Identify which cell holds the provided text, then report its (X, Y) central coordinate. 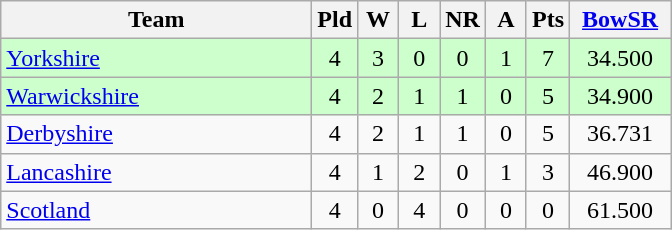
A (506, 20)
Scotland (156, 210)
34.500 (620, 58)
34.900 (620, 96)
Pld (335, 20)
BowSR (620, 20)
NR (463, 20)
36.731 (620, 134)
7 (548, 58)
L (420, 20)
Yorkshire (156, 58)
Warwickshire (156, 96)
Lancashire (156, 172)
46.900 (620, 172)
Pts (548, 20)
Team (156, 20)
W (378, 20)
61.500 (620, 210)
Derbyshire (156, 134)
